Output the (x, y) coordinate of the center of the cell containing the given text.  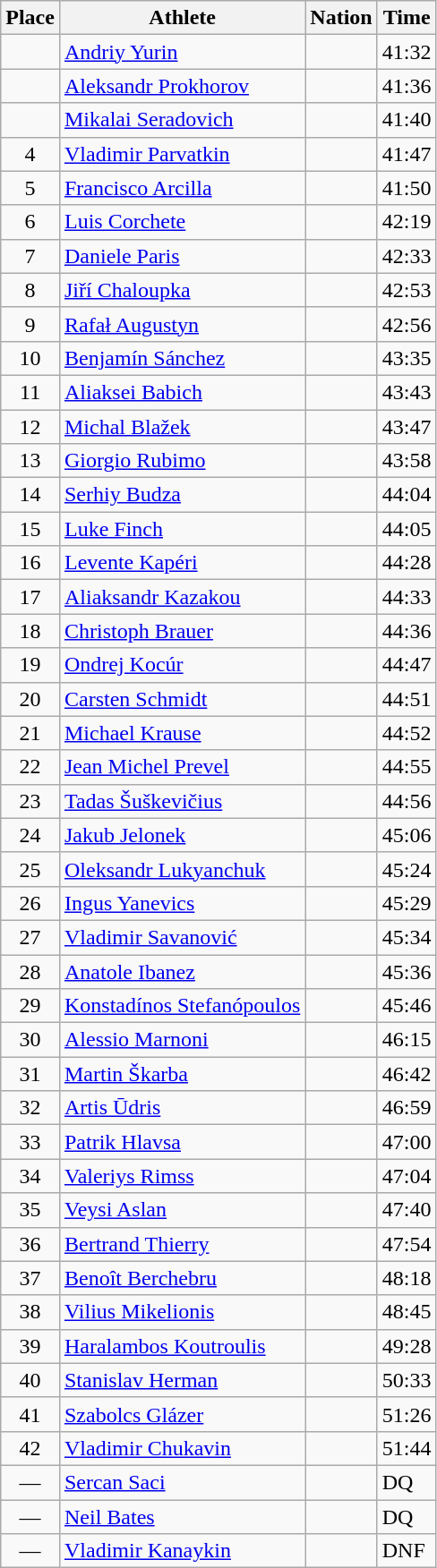
Mikalai Seradovich (182, 120)
Nation (341, 18)
38 (30, 1312)
Haralambos Koutroulis (182, 1346)
26 (30, 903)
44:47 (407, 665)
Aleksandr Prokhorov (182, 86)
39 (30, 1346)
Jakub Jelonek (182, 835)
Bertrand Thierry (182, 1244)
41:50 (407, 188)
44:36 (407, 631)
6 (30, 222)
44:33 (407, 597)
43:43 (407, 392)
43:58 (407, 461)
16 (30, 563)
10 (30, 358)
45:46 (407, 1006)
43:35 (407, 358)
7 (30, 256)
Veysi Aslan (182, 1210)
45:36 (407, 971)
44:56 (407, 801)
Levente Kapéri (182, 563)
41:32 (407, 52)
Luke Finch (182, 529)
Patrik Hlavsa (182, 1142)
34 (30, 1176)
46:59 (407, 1108)
36 (30, 1244)
44:28 (407, 563)
23 (30, 801)
Benoît Berchebru (182, 1278)
46:15 (407, 1040)
51:26 (407, 1414)
Place (30, 18)
42:56 (407, 324)
48:18 (407, 1278)
28 (30, 971)
Jiří Chaloupka (182, 290)
40 (30, 1380)
18 (30, 631)
35 (30, 1210)
42:19 (407, 222)
21 (30, 733)
12 (30, 427)
43:47 (407, 427)
Michal Blažek (182, 427)
37 (30, 1278)
Andriy Yurin (182, 52)
8 (30, 290)
19 (30, 665)
33 (30, 1142)
Francisco Arcilla (182, 188)
46:42 (407, 1074)
44:55 (407, 767)
Vladimir Chukavin (182, 1448)
Alessio Marnoni (182, 1040)
44:52 (407, 733)
Vladimir Savanović (182, 937)
41:47 (407, 154)
29 (30, 1006)
Stanislav Herman (182, 1380)
11 (30, 392)
45:24 (407, 869)
Valeriys Rimss (182, 1176)
Neil Bates (182, 1517)
Anatole Ibanez (182, 971)
DNF (407, 1551)
Vladimir Kanaykin (182, 1551)
41:36 (407, 86)
Rafał Augustyn (182, 324)
Carsten Schmidt (182, 699)
Vilius Mikelionis (182, 1312)
44:51 (407, 699)
Athlete (182, 18)
47:40 (407, 1210)
Daniele Paris (182, 256)
51:44 (407, 1448)
Time (407, 18)
15 (30, 529)
25 (30, 869)
48:45 (407, 1312)
22 (30, 767)
13 (30, 461)
Jean Michel Prevel (182, 767)
Ondrej Kocúr (182, 665)
Michael Krause (182, 733)
Konstadínos Stefanópoulos (182, 1006)
Serhiy Budza (182, 495)
Martin Škarba (182, 1074)
Christoph Brauer (182, 631)
17 (30, 597)
42:33 (407, 256)
45:06 (407, 835)
47:54 (407, 1244)
Ingus Yanevics (182, 903)
Luis Corchete (182, 222)
41:40 (407, 120)
27 (30, 937)
42:53 (407, 290)
Szabolcs Glázer (182, 1414)
42 (30, 1448)
9 (30, 324)
Artis Ūdris (182, 1108)
Benjamín Sánchez (182, 358)
32 (30, 1108)
30 (30, 1040)
5 (30, 188)
Oleksandr Lukyanchuk (182, 869)
Aliaksei Babich (182, 392)
44:04 (407, 495)
45:29 (407, 903)
24 (30, 835)
31 (30, 1074)
Vladimir Parvatkin (182, 154)
Giorgio Rubimo (182, 461)
4 (30, 154)
Aliaksandr Kazakou (182, 597)
14 (30, 495)
47:00 (407, 1142)
20 (30, 699)
49:28 (407, 1346)
Sercan Saci (182, 1482)
41 (30, 1414)
47:04 (407, 1176)
50:33 (407, 1380)
45:34 (407, 937)
Tadas Šuškevičius (182, 801)
44:05 (407, 529)
